Extract the [x, y] coordinate from the center of the cell holding the provided text.  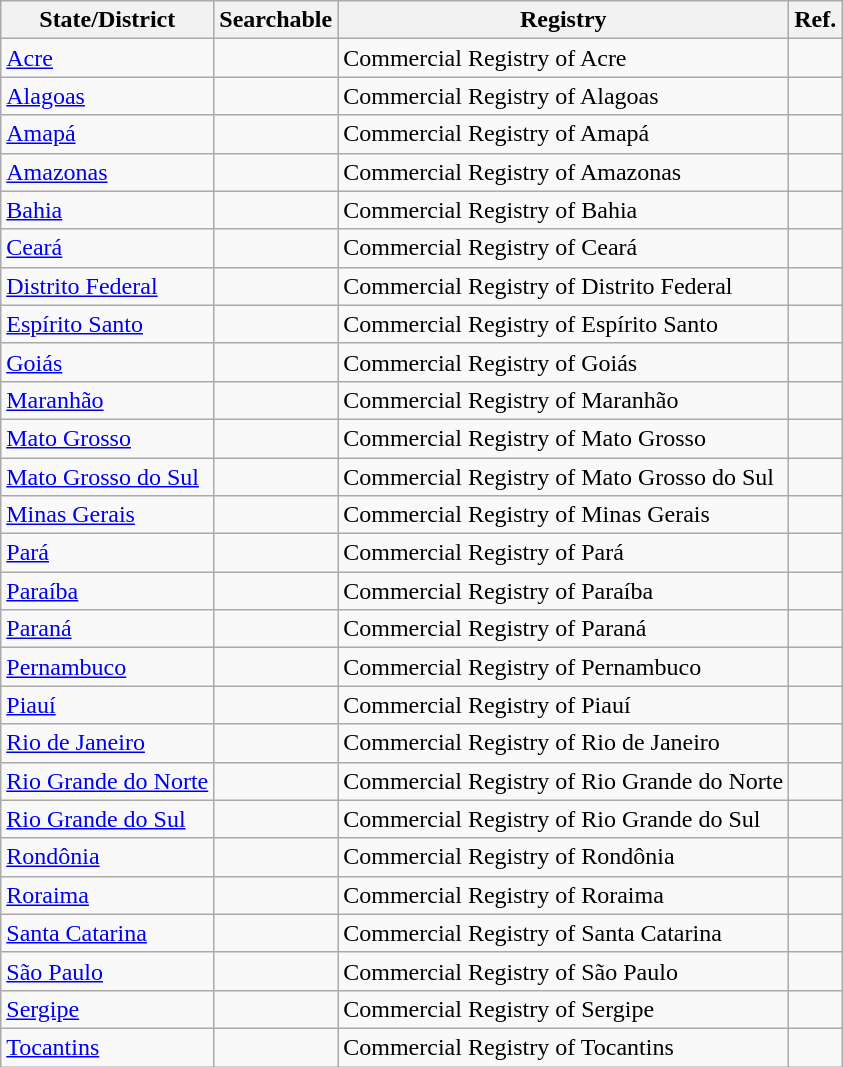
Amazonas [108, 172]
Registry [564, 20]
Commercial Registry of Tocantins [564, 1047]
Commercial Registry of Espírito Santo [564, 324]
Commercial Registry of Mato Grosso do Sul [564, 477]
Mato Grosso [108, 438]
Commercial Registry of Amapá [564, 134]
Commercial Registry of Minas Gerais [564, 515]
Commercial Registry of Sergipe [564, 1009]
Commercial Registry of Rio de Janeiro [564, 743]
Commercial Registry of Goiás [564, 362]
Commercial Registry of Rondônia [564, 857]
Paraná [108, 629]
Commercial Registry of Bahia [564, 210]
Commercial Registry of Distrito Federal [564, 286]
São Paulo [108, 971]
Paraíba [108, 591]
Commercial Registry of Rio Grande do Norte [564, 781]
Commercial Registry of Pará [564, 553]
Alagoas [108, 96]
Commercial Registry of Amazonas [564, 172]
Sergipe [108, 1009]
Maranhão [108, 400]
Commercial Registry of Ceará [564, 248]
Rio Grande do Norte [108, 781]
Commercial Registry of Alagoas [564, 96]
Distrito Federal [108, 286]
Roraima [108, 895]
Commercial Registry of Maranhão [564, 400]
Commercial Registry of Pernambuco [564, 667]
Rondônia [108, 857]
Amapá [108, 134]
Rio de Janeiro [108, 743]
Pernambuco [108, 667]
Pará [108, 553]
Bahia [108, 210]
Mato Grosso do Sul [108, 477]
Commercial Registry of Paraíba [564, 591]
Espírito Santo [108, 324]
Commercial Registry of Piauí [564, 705]
Rio Grande do Sul [108, 819]
Tocantins [108, 1047]
Commercial Registry of Rio Grande do Sul [564, 819]
Piauí [108, 705]
Commercial Registry of Mato Grosso [564, 438]
Commercial Registry of São Paulo [564, 971]
Goiás [108, 362]
State/District [108, 20]
Commercial Registry of Acre [564, 58]
Commercial Registry of Santa Catarina [564, 933]
Commercial Registry of Roraima [564, 895]
Ref. [816, 20]
Santa Catarina [108, 933]
Minas Gerais [108, 515]
Ceará [108, 248]
Commercial Registry of Paraná [564, 629]
Acre [108, 58]
Searchable [276, 20]
